Extract the (x, y) coordinate from the center of the cell holding the provided text.  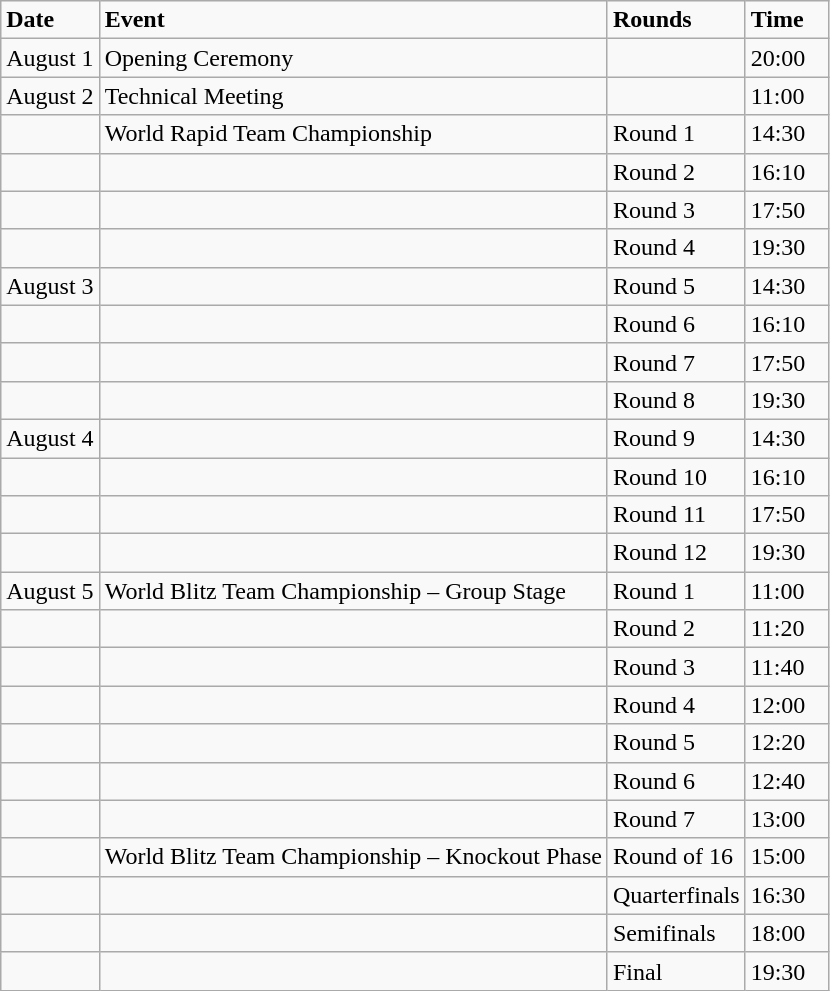
World Rapid Team Championship (353, 134)
Round 12 (676, 553)
Rounds (676, 20)
Round 11 (676, 515)
15:00 (787, 857)
Semifinals (676, 933)
Opening Ceremony (353, 58)
Round of 16 (676, 857)
12:40 (787, 781)
World Blitz Team Championship – Group Stage (353, 591)
20:00 (787, 58)
16:30 (787, 895)
Time (787, 20)
Quarterfinals (676, 895)
August 3 (50, 286)
August 4 (50, 438)
Round 9 (676, 438)
August 1 (50, 58)
11:20 (787, 629)
Round 8 (676, 400)
August 2 (50, 96)
August 5 (50, 591)
Round 10 (676, 477)
Technical Meeting (353, 96)
Date (50, 20)
Event (353, 20)
18:00 (787, 933)
Final (676, 971)
11:40 (787, 667)
13:00 (787, 819)
12:20 (787, 743)
World Blitz Team Championship – Knockout Phase (353, 857)
12:00 (787, 705)
